Extract the (X, Y) coordinate from the center of the cell holding the provided text.  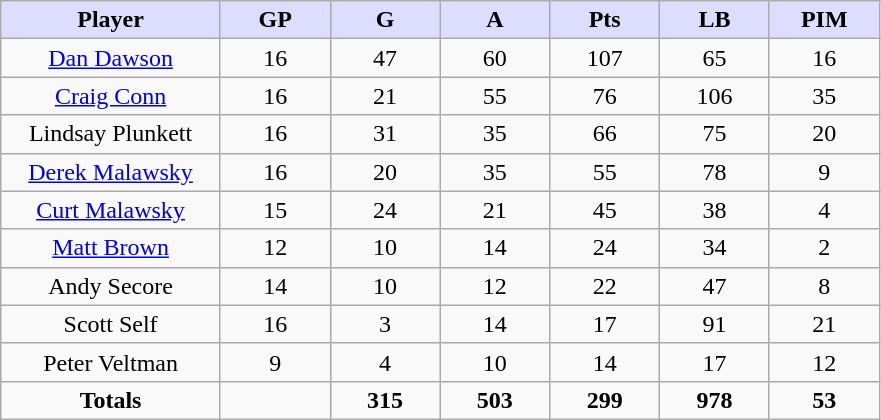
503 (495, 400)
75 (715, 134)
34 (715, 248)
PIM (824, 20)
Lindsay Plunkett (111, 134)
60 (495, 58)
LB (715, 20)
Matt Brown (111, 248)
38 (715, 210)
Craig Conn (111, 96)
91 (715, 324)
299 (605, 400)
107 (605, 58)
8 (824, 286)
Dan Dawson (111, 58)
Pts (605, 20)
2 (824, 248)
Derek Malawsky (111, 172)
3 (385, 324)
Andy Secore (111, 286)
Curt Malawsky (111, 210)
315 (385, 400)
53 (824, 400)
GP (275, 20)
106 (715, 96)
66 (605, 134)
22 (605, 286)
78 (715, 172)
15 (275, 210)
Player (111, 20)
65 (715, 58)
45 (605, 210)
A (495, 20)
978 (715, 400)
Scott Self (111, 324)
Totals (111, 400)
31 (385, 134)
G (385, 20)
Peter Veltman (111, 362)
76 (605, 96)
